Determine the [X, Y] coordinate at the center of the cell enclosing the given text.  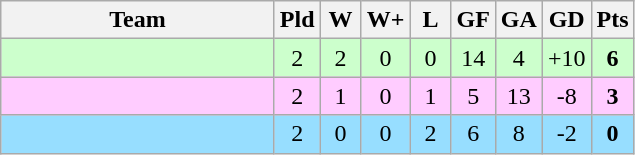
GD [566, 20]
GF [473, 20]
8 [518, 134]
13 [518, 96]
-8 [566, 96]
5 [473, 96]
W+ [386, 20]
Team [138, 20]
Pld [297, 20]
+10 [566, 58]
14 [473, 58]
GA [518, 20]
L [430, 20]
4 [518, 58]
3 [612, 96]
Pts [612, 20]
W [340, 20]
-2 [566, 134]
